For the text-containing cell, return its midpoint in [X, Y] coordinate format. 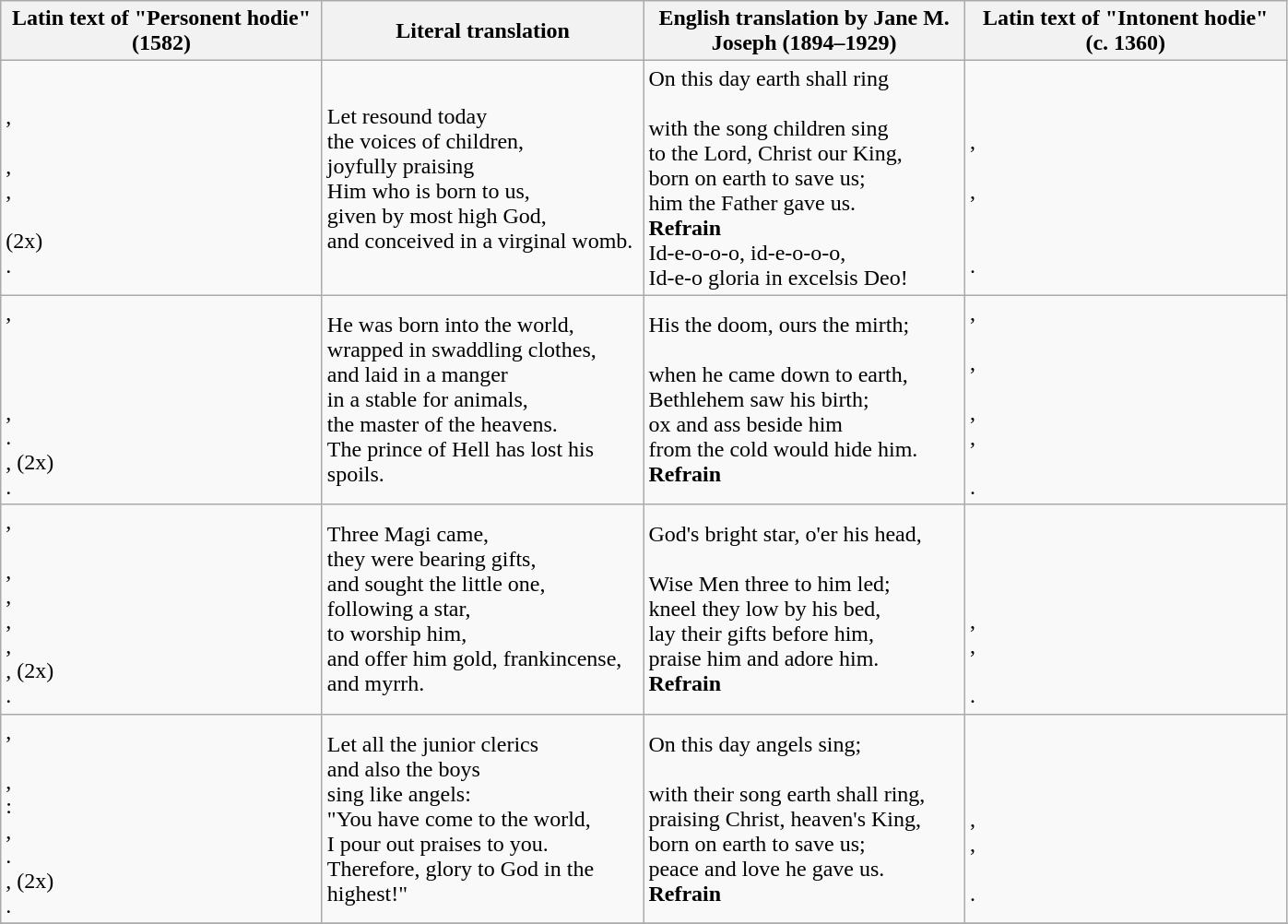
,,, (2x). [162, 178]
,, , , . [1125, 400]
Three Magi came,they were bearing gifts,and sought the little one,following a star,to worship him,and offer him gold, frankincense, and myrrh. [483, 609]
, , . , (2x). [162, 400]
Let resound todaythe voices of children,joyfully praisingHim who is born to us,given by most high God,and conceived in a virginal womb. [483, 178]
Literal translation [483, 31]
English translation by Jane M. Joseph (1894–1929) [804, 31]
,, : , . , (2x). [162, 819]
His the doom, ours the mirth;when he came down to earth, Bethlehem saw his birth; ox and ass beside him from the cold would hide him.Refrain [804, 400]
,, , , , , (2x). [162, 609]
Latin text of "Intonent hodie" (c. 1360) [1125, 31]
On this day angels sing;with their song earth shall ring, praising Christ, heaven's King, born on earth to save us; peace and love he gave us.Refrain [804, 819]
God's bright star, o'er his head,Wise Men three to him led; kneel they low by his bed, lay their gifts before him, praise him and adore him.Refrain [804, 609]
Latin text of "Personent hodie" (1582) [162, 31]
